For the text-containing cell, return its midpoint in (X, Y) coordinate format. 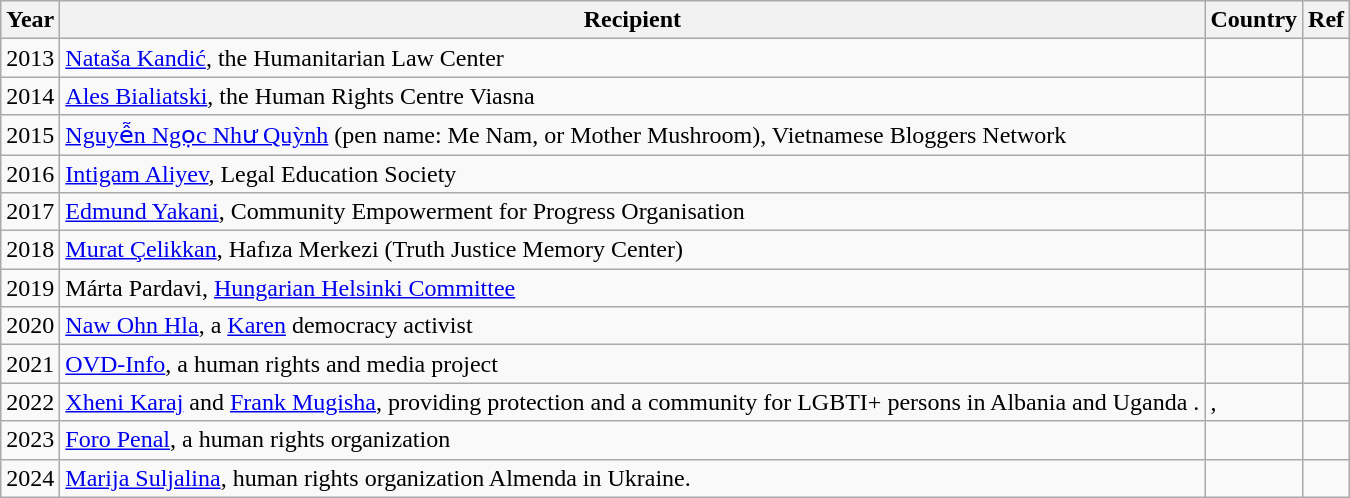
2022 (30, 402)
Marija Suljalina, human rights organization Almenda in Ukraine. (632, 478)
OVD-Info, a human rights and media project (632, 364)
Murat Çelikkan, Hafıza Merkezi (Truth Justice Memory Center) (632, 250)
Naw Ohn Hla, a Karen democracy activist (632, 326)
2014 (30, 96)
2021 (30, 364)
Xheni Karaj and Frank Mugisha, providing protection and a community for LGBTI+ persons in Albania and Uganda . (632, 402)
2023 (30, 440)
Foro Penal, a human rights organization (632, 440)
2019 (30, 288)
Ales Bialiatski, the Human Rights Centre Viasna (632, 96)
2015 (30, 135)
Intigam Aliyev, Legal Education Society (632, 173)
, (1254, 402)
Country (1254, 20)
Nguyễn Ngọc Như Quỳnh (pen name: Me Nam, or Mother Mushroom), Vietnamese Bloggers Network (632, 135)
Year (30, 20)
2016 (30, 173)
Ref (1326, 20)
2013 (30, 58)
2024 (30, 478)
2017 (30, 212)
Recipient (632, 20)
Nataša Kandić, the Humanitarian Law Center (632, 58)
Márta Pardavi, Hungarian Helsinki Committee (632, 288)
2018 (30, 250)
Edmund Yakani, Community Empowerment for Progress Organisation (632, 212)
2020 (30, 326)
